For the text-containing cell, return its midpoint in (x, y) coordinate format. 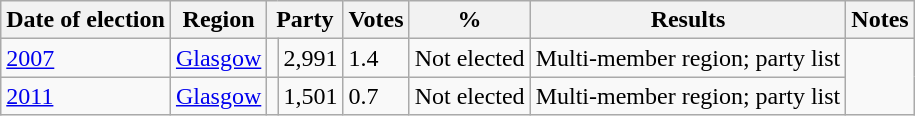
1.4 (376, 58)
1,501 (310, 96)
Date of election (86, 20)
0.7 (376, 96)
2011 (86, 96)
% (470, 20)
Region (218, 20)
2,991 (310, 58)
Votes (376, 20)
Results (688, 20)
Party (305, 20)
Notes (880, 20)
2007 (86, 58)
